Extract the [x, y] coordinate from the center of the cell holding the provided text.  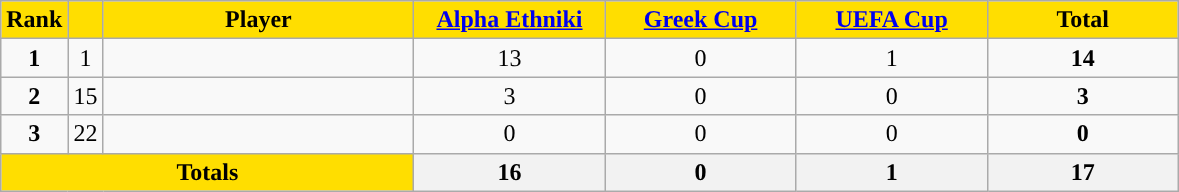
Total [1082, 20]
UEFA Cup [892, 20]
Rank [34, 20]
Player [258, 20]
14 [1082, 58]
13 [510, 58]
Greek Cup [700, 20]
Totals [208, 172]
2 [34, 96]
17 [1082, 172]
16 [510, 172]
15 [86, 96]
22 [86, 134]
Alpha Ethniki [510, 20]
